Return (x, y) of the center of cell containing provided text 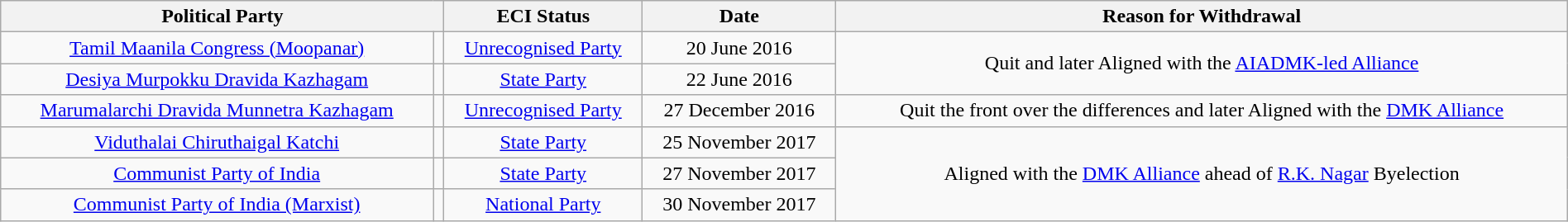
ECI Status (543, 17)
Quit and later Aligned with the AIADMK-led Alliance (1202, 64)
Aligned with the DMK Alliance ahead of R.K. Nagar Byelection (1202, 173)
Reason for Withdrawal (1202, 17)
20 June 2016 (739, 48)
Date (739, 17)
Marumalarchi Dravida Munnetra Kazhagam (217, 111)
Tamil Maanila Congress (Moopanar) (217, 48)
27 December 2016 (739, 111)
Communist Party of India (217, 173)
Desiya Murpokku Dravida Kazhagam (217, 79)
National Party (543, 205)
Political Party (222, 17)
22 June 2016 (739, 79)
Communist Party of India (Marxist) (217, 205)
30 November 2017 (739, 205)
25 November 2017 (739, 142)
Viduthalai Chiruthaigal Katchi (217, 142)
Quit the front over the differences and later Aligned with the DMK Alliance (1202, 111)
27 November 2017 (739, 173)
